Provide the [x, y] coordinate of the cell's center where the given text is located.  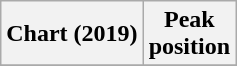
Chart (2019) [72, 34]
Peakposition [189, 34]
